For the text-containing cell, return its midpoint in (x, y) coordinate format. 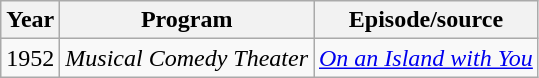
1952 (30, 58)
On an Island with You (426, 58)
Episode/source (426, 20)
Year (30, 20)
Musical Comedy Theater (187, 58)
Program (187, 20)
